Detect which cell encompasses the target text, then output its [X, Y] center coordinate. 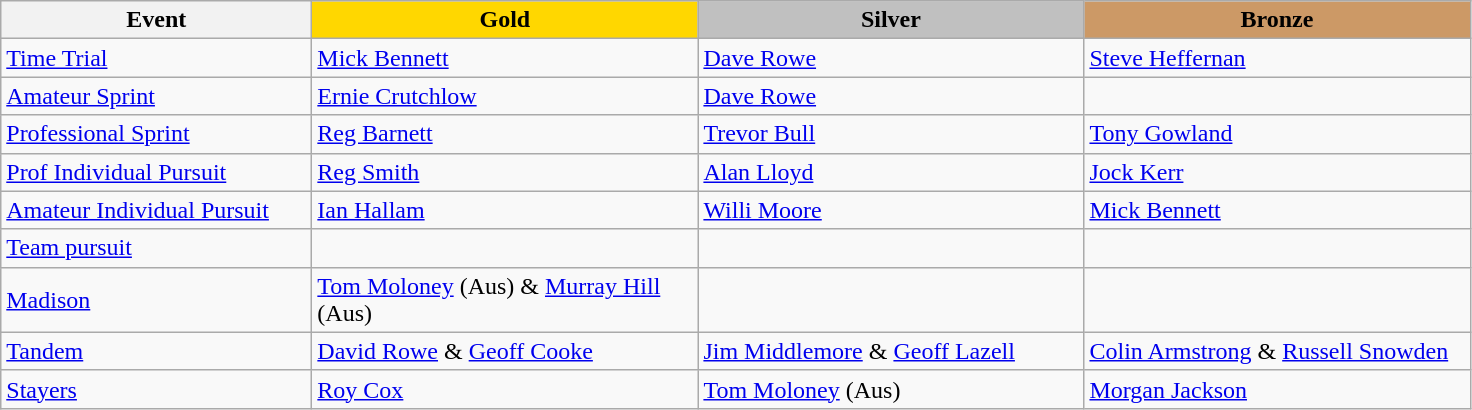
Morgan Jackson [1277, 389]
Jim Middlemore & Geoff Lazell [891, 351]
Steve Heffernan [1277, 58]
Tandem [156, 351]
Tony Gowland [1277, 134]
Silver [891, 20]
Event [156, 20]
Trevor Bull [891, 134]
Alan Lloyd [891, 172]
Madison [156, 300]
Time Trial [156, 58]
Amateur Sprint [156, 96]
Tom Moloney (Aus) [891, 389]
Ian Hallam [505, 210]
Stayers [156, 389]
Professional Sprint [156, 134]
Reg Smith [505, 172]
Colin Armstrong & Russell Snowden [1277, 351]
Bronze [1277, 20]
Prof Individual Pursuit [156, 172]
Reg Barnett [505, 134]
Amateur Individual Pursuit [156, 210]
Team pursuit [156, 248]
Willi Moore [891, 210]
Ernie Crutchlow [505, 96]
Roy Cox [505, 389]
Gold [505, 20]
David Rowe & Geoff Cooke [505, 351]
Tom Moloney (Aus) & Murray Hill (Aus) [505, 300]
Jock Kerr [1277, 172]
